Return [X, Y] of the center of cell containing provided text 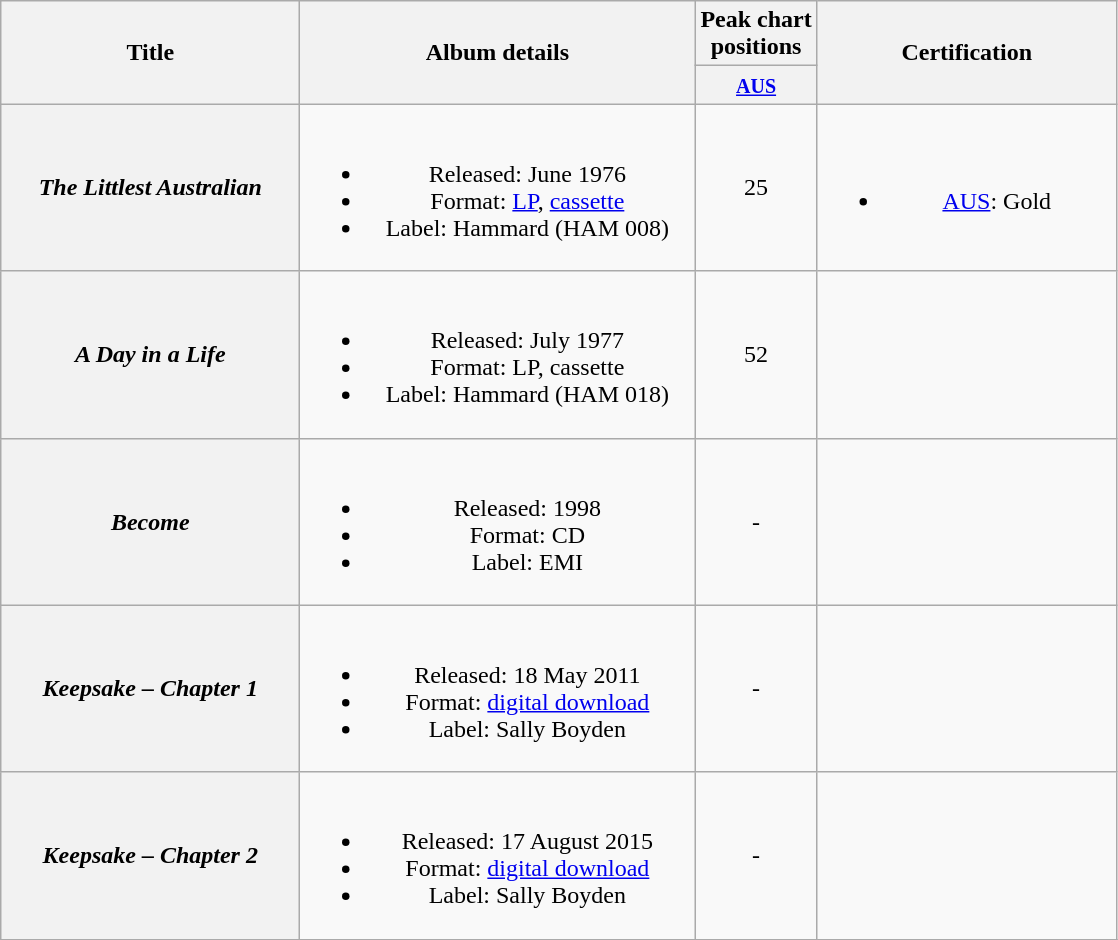
25 [756, 188]
Released: June 1976Format: LP, cassetteLabel: Hammard (HAM 008) [498, 188]
Released: July 1977Format: LP, cassetteLabel: Hammard (HAM 018) [498, 354]
52 [756, 354]
Certification [966, 52]
Album details [498, 52]
Title [150, 52]
AUS: Gold [966, 188]
A Day in a Life [150, 354]
Keepsake – Chapter 1 [150, 688]
Released: 17 August 2015Format: digital downloadLabel: Sally Boyden [498, 856]
Peak chartpositions [756, 34]
Become [150, 522]
Released: 18 May 2011Format: digital downloadLabel: Sally Boyden [498, 688]
Keepsake – Chapter 2 [150, 856]
AUS [756, 85]
Released: 1998Format: CDLabel: EMI [498, 522]
The Littlest Australian [150, 188]
